Find where the given text appears and provide that cell's center as (X, Y) coordinate. 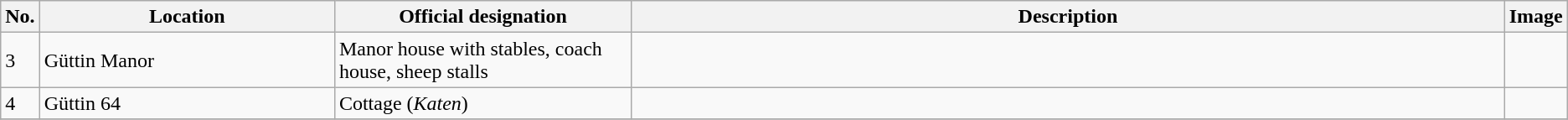
Location (187, 17)
4 (20, 103)
Cottage (Katen) (482, 103)
Description (1069, 17)
Güttin 64 (187, 103)
Official designation (482, 17)
Manor house with stables, coach house, sheep stalls (482, 60)
3 (20, 60)
Güttin Manor (187, 60)
No. (20, 17)
Image (1536, 17)
